Extract the [x, y] coordinate from the center of the cell holding the provided text.  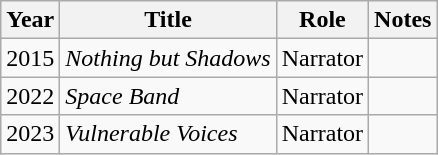
Nothing but Shadows [168, 58]
Title [168, 20]
Notes [403, 20]
2022 [30, 96]
2023 [30, 134]
2015 [30, 58]
Vulnerable Voices [168, 134]
Space Band [168, 96]
Year [30, 20]
Role [322, 20]
